From the cell containing the given text, extract its center point as [X, Y] coordinate. 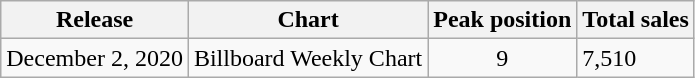
December 2, 2020 [95, 58]
9 [502, 58]
Release [95, 20]
Chart [308, 20]
Billboard Weekly Chart [308, 58]
Total sales [636, 20]
7,510 [636, 58]
Peak position [502, 20]
